Search for the cell housing the specified text and yield its [X, Y] center coordinate. 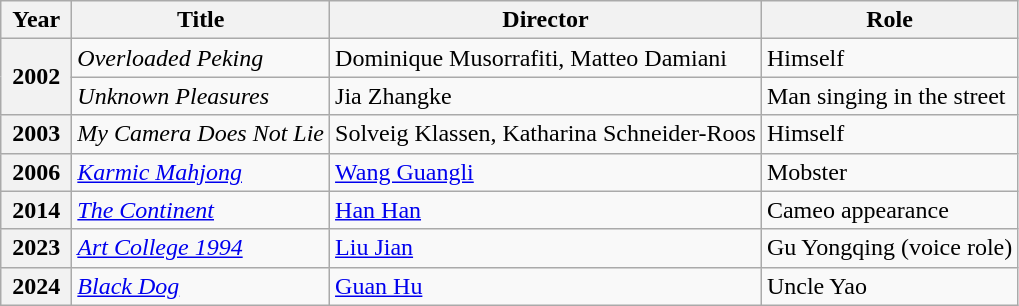
Wang Guangli [546, 172]
2002 [36, 77]
My Camera Does Not Lie [201, 134]
2006 [36, 172]
Solveig Klassen, Katharina Schneider-Roos [546, 134]
2024 [36, 286]
Mobster [889, 172]
Guan Hu [546, 286]
Liu Jian [546, 248]
Director [546, 20]
2003 [36, 134]
Han Han [546, 210]
Jia Zhangke [546, 96]
The Continent [201, 210]
Role [889, 20]
Dominique Musorrafiti, Matteo Damiani [546, 58]
2014 [36, 210]
Cameo appearance [889, 210]
Uncle Yao [889, 286]
Unknown Pleasures [201, 96]
Gu Yongqing (voice role) [889, 248]
Year [36, 20]
Karmic Mahjong [201, 172]
Man singing in the street [889, 96]
Art College 1994 [201, 248]
2023 [36, 248]
Black Dog [201, 286]
Title [201, 20]
Overloaded Peking [201, 58]
